Capture the cell that displays the provided text and extract its [x, y] central coordinate. 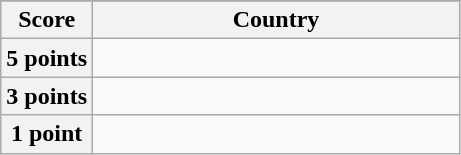
Country [276, 20]
3 points [47, 96]
5 points [47, 58]
1 point [47, 134]
Score [47, 20]
